Locate the cell with the specified text and output its (X, Y) center coordinate. 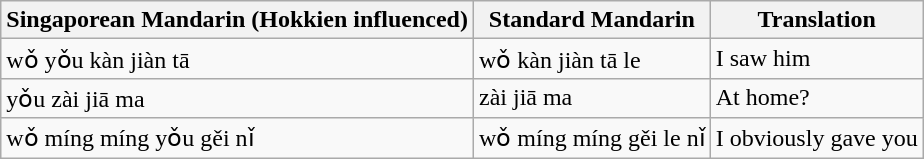
wǒ kàn jiàn tā le (592, 59)
wǒ yǒu kàn jiàn tā (238, 59)
At home? (816, 98)
Standard Mandarin (592, 20)
I saw him (816, 59)
zài jiā ma (592, 98)
Translation (816, 20)
wǒ míng míng yǒu gěi nǐ (238, 138)
Singaporean Mandarin (Hokkien influenced) (238, 20)
I obviously gave you (816, 138)
yǒu zài jiā ma (238, 98)
wǒ míng míng gěi le nǐ (592, 138)
